From the cell containing the given text, extract its center point as (x, y) coordinate. 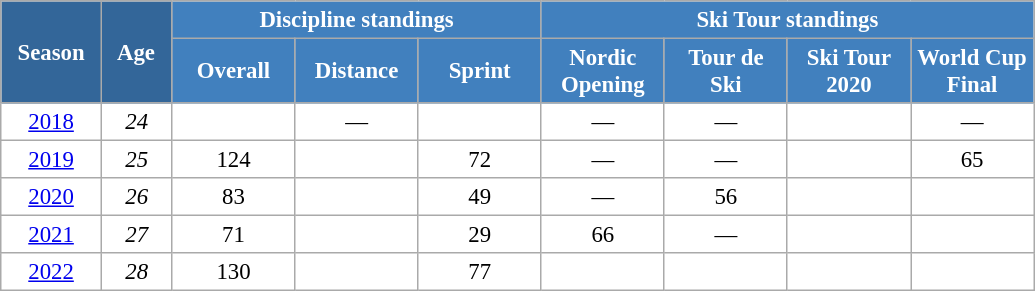
Discipline standings (356, 20)
World CupFinal (972, 72)
29 (480, 235)
65 (972, 160)
66 (602, 235)
26 (136, 197)
Ski Tour standings (787, 20)
49 (480, 197)
124 (234, 160)
2018 (52, 122)
Overall (234, 72)
25 (136, 160)
56 (726, 197)
2021 (52, 235)
Tour deSki (726, 72)
Ski Tour 2020 (848, 72)
Season (52, 52)
24 (136, 122)
72 (480, 160)
71 (234, 235)
Sprint (480, 72)
2020 (52, 197)
27 (136, 235)
Age (136, 52)
Distance (356, 72)
83 (234, 197)
NordicOpening (602, 72)
2019 (52, 160)
